Scan for the cell matching the given text and deliver its (x, y) coordinate at center. 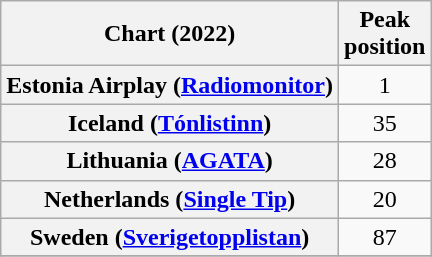
Netherlands (Single Tip) (170, 199)
Chart (2022) (170, 34)
Lithuania (AGATA) (170, 161)
87 (385, 237)
35 (385, 123)
Peakposition (385, 34)
20 (385, 199)
1 (385, 85)
Iceland (Tónlistinn) (170, 123)
28 (385, 161)
Estonia Airplay (Radiomonitor) (170, 85)
Sweden (Sverigetopplistan) (170, 237)
